Locate the cell with the specified text and output its [x, y] center coordinate. 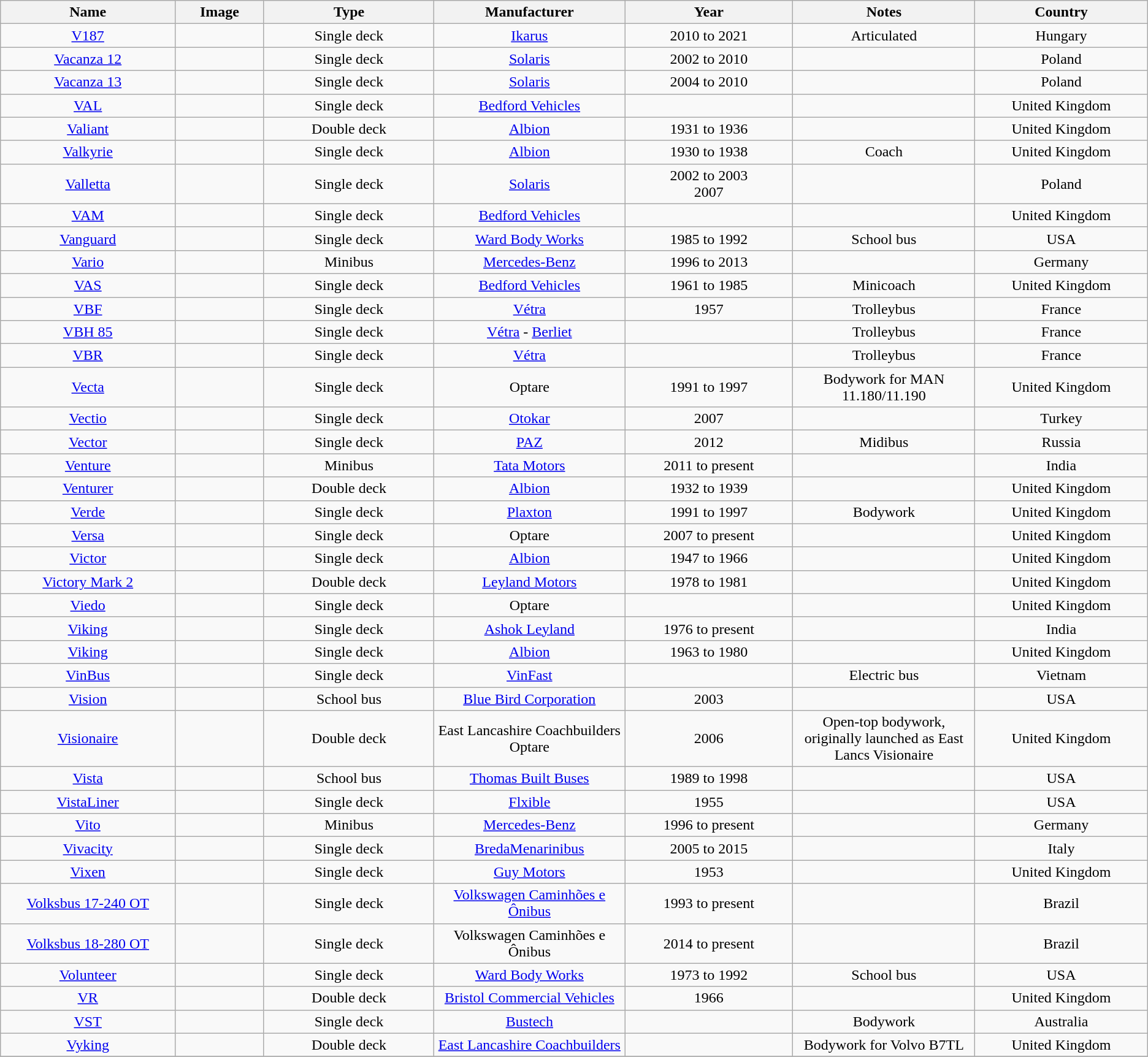
Volunteer [88, 975]
Valkyrie [88, 152]
VBF [88, 308]
Guy Motors [530, 872]
1957 [709, 308]
2004 to 2010 [709, 82]
East Lancashire Coachbuilders [530, 1045]
1973 to 1992 [709, 975]
Notes [884, 12]
2007 [709, 419]
Bristol Commercial Vehicles [530, 998]
Ikarus [530, 36]
VBH 85 [88, 332]
2003 [709, 698]
Vario [88, 262]
1978 to 1981 [709, 582]
1963 to 1980 [709, 652]
BredaMenarinibus [530, 849]
Vietnam [1061, 675]
2014 to present [709, 943]
2012 [709, 442]
Vision [88, 698]
VBR [88, 356]
Otokar [530, 419]
Type [349, 12]
1955 [709, 802]
1931 to 1936 [709, 129]
Russia [1061, 442]
Australia [1061, 1021]
Bodywork for Volvo B7TL [884, 1045]
1989 to 1998 [709, 779]
Vixen [88, 872]
Bodywork for MAN 11.180/11.190 [884, 387]
VAM [88, 215]
Versa [88, 535]
1932 to 1939 [709, 489]
Open-top bodywork, originally launched as East Lancs Visionaire [884, 739]
Blue Bird Corporation [530, 698]
VAS [88, 285]
Vétra - Berliet [530, 332]
Manufacturer [530, 12]
Tata Motors [530, 465]
Volksbus 17-240 OT [88, 904]
Venture [88, 465]
Verde [88, 512]
1966 [709, 998]
Midibus [884, 442]
Vector [88, 442]
Electric bus [884, 675]
VST [88, 1021]
1985 to 1992 [709, 238]
2010 to 2021 [709, 36]
Viedo [88, 605]
Vectio [88, 419]
2006 [709, 739]
Vista [88, 779]
PAZ [530, 442]
Ashok Leyland [530, 628]
Vivacity [88, 849]
1996 to 2013 [709, 262]
Vacanza 12 [88, 59]
Visionaire [88, 739]
Coach [884, 152]
Hungary [1061, 36]
Valiant [88, 129]
Turkey [1061, 419]
1953 [709, 872]
Minicoach [884, 285]
Italy [1061, 849]
Name [88, 12]
2011 to present [709, 465]
Vecta [88, 387]
2007 to present [709, 535]
Thomas Built Buses [530, 779]
1947 to 1966 [709, 559]
VistaLiner [88, 802]
East Lancashire CoachbuildersOptare [530, 739]
Country [1061, 12]
2002 to 20032007 [709, 184]
1996 to present [709, 825]
Volksbus 18-280 OT [88, 943]
Victor [88, 559]
Vyking [88, 1045]
1976 to present [709, 628]
Bustech [530, 1021]
Articulated [884, 36]
Valletta [88, 184]
Leyland Motors [530, 582]
VinBus [88, 675]
2002 to 2010 [709, 59]
VinFast [530, 675]
Plaxton [530, 512]
Image [220, 12]
VAL [88, 105]
Vito [88, 825]
1993 to present [709, 904]
V187 [88, 36]
1930 to 1938 [709, 152]
Flxible [530, 802]
1961 to 1985 [709, 285]
Vanguard [88, 238]
VR [88, 998]
Year [709, 12]
Vacanza 13 [88, 82]
2005 to 2015 [709, 849]
Victory Mark 2 [88, 582]
Venturer [88, 489]
